Pinpoint the cell where the given text exists, returning its (X, Y) midpoint coordinate. 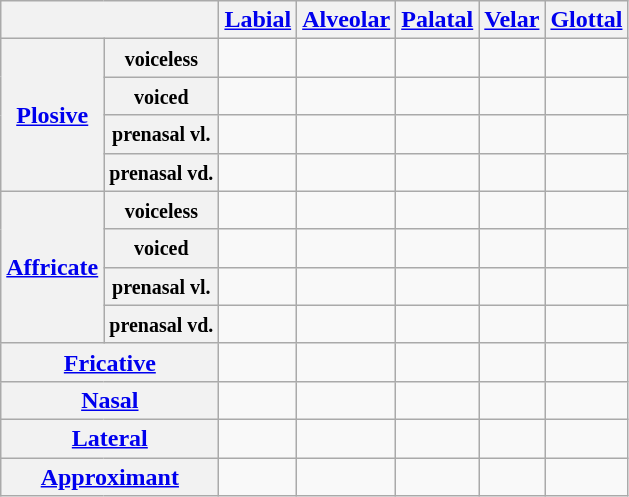
Labial (258, 20)
Alveolar (346, 20)
Lateral (110, 438)
Affricate (52, 267)
Approximant (110, 477)
Plosive (52, 115)
Velar (512, 20)
Palatal (438, 20)
Nasal (110, 400)
Glottal (586, 20)
Fricative (110, 362)
